Capture the cell that displays the provided text and extract its [X, Y] central coordinate. 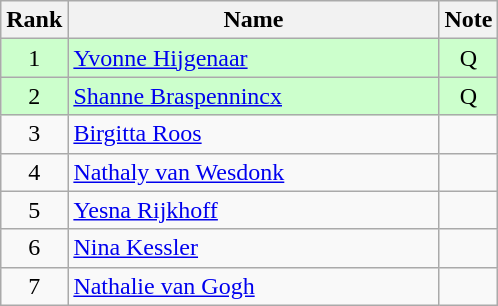
Yesna Rijkhoff [254, 210]
Name [254, 20]
Yvonne Hijgenaar [254, 58]
4 [34, 172]
Birgitta Roos [254, 134]
6 [34, 248]
7 [34, 286]
2 [34, 96]
5 [34, 210]
Shanne Braspennincx [254, 96]
Nina Kessler [254, 248]
3 [34, 134]
Note [468, 20]
Rank [34, 20]
Nathalie van Gogh [254, 286]
1 [34, 58]
Nathaly van Wesdonk [254, 172]
